Return the (X, Y) coordinate for the center point of the cell that contains the specified text.  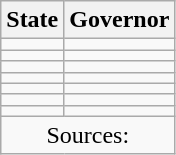
State (32, 20)
Governor (120, 20)
Sources: (88, 135)
